Determine the [X, Y] coordinate at the center of the cell enclosing the given text.  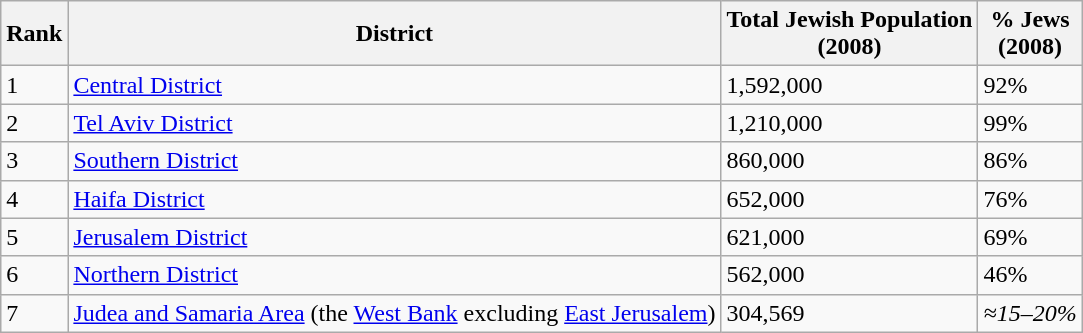
4 [34, 199]
69% [1030, 237]
6 [34, 275]
562,000 [850, 275]
92% [1030, 85]
District [394, 34]
1,210,000 [850, 123]
1 [34, 85]
Northern District [394, 275]
Tel Aviv District [394, 123]
Judea and Samaria Area (the West Bank excluding East Jerusalem) [394, 313]
Rank [34, 34]
652,000 [850, 199]
Central District [394, 85]
7 [34, 313]
304,569 [850, 313]
5 [34, 237]
3 [34, 161]
Jerusalem District [394, 237]
46% [1030, 275]
2 [34, 123]
99% [1030, 123]
Total Jewish Population(2008) [850, 34]
% Jews(2008) [1030, 34]
Haifa District [394, 199]
Southern District [394, 161]
621,000 [850, 237]
76% [1030, 199]
1,592,000 [850, 85]
86% [1030, 161]
≈15–20% [1030, 313]
860,000 [850, 161]
